Determine the [X, Y] coordinate at the center of the cell enclosing the given text.  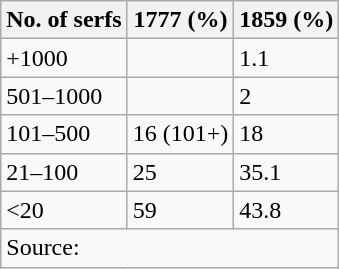
25 [180, 172]
<20 [64, 210]
1777 (%) [180, 20]
101–500 [64, 134]
43.8 [286, 210]
No. of serfs [64, 20]
16 (101+) [180, 134]
35.1 [286, 172]
Source: [170, 248]
1859 (%) [286, 20]
1.1 [286, 58]
21–100 [64, 172]
+1000 [64, 58]
59 [180, 210]
501–1000 [64, 96]
2 [286, 96]
18 [286, 134]
